From the cell containing the given text, extract its center point as (X, Y) coordinate. 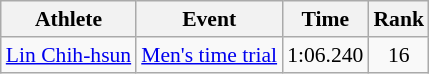
16 (398, 55)
Time (325, 19)
Athlete (68, 19)
1:06.240 (325, 55)
Rank (398, 19)
Men's time trial (209, 55)
Event (209, 19)
Lin Chih-hsun (68, 55)
